Scan for the cell matching the given text and deliver its (X, Y) coordinate at center. 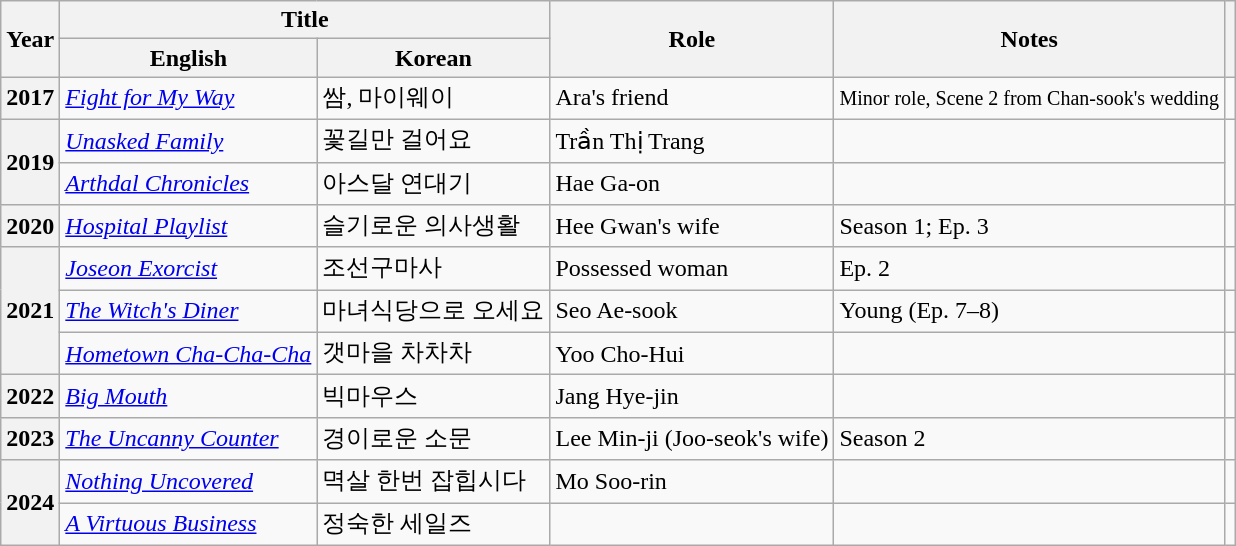
아스달 연대기 (434, 184)
Mo Soo-rin (692, 482)
A Virtuous Business (188, 524)
마녀식당으로 오세요 (434, 312)
Lee Min-ji (Joo-seok's wife) (692, 438)
Korean (434, 58)
Title (305, 20)
빅마우스 (434, 396)
Season 2 (1030, 438)
Notes (1030, 39)
2017 (30, 98)
Hometown Cha-Cha-Cha (188, 354)
Role (692, 39)
2022 (30, 396)
Hae Ga-on (692, 184)
꽃길만 걸어요 (434, 140)
정숙한 세일즈 (434, 524)
2020 (30, 226)
갯마을 차차차 (434, 354)
Year (30, 39)
English (188, 58)
Ara's friend (692, 98)
Hospital Playlist (188, 226)
경이로운 소문 (434, 438)
2019 (30, 162)
Possessed woman (692, 268)
Seo Ae-sook (692, 312)
2024 (30, 502)
쌈, 마이웨이 (434, 98)
슬기로운 의사생활 (434, 226)
The Uncanny Counter (188, 438)
Joseon Exorcist (188, 268)
조선구마사 (434, 268)
2021 (30, 311)
Unasked Family (188, 140)
Season 1; Ep. 3 (1030, 226)
Nothing Uncovered (188, 482)
Hee Gwan's wife (692, 226)
The Witch's Diner (188, 312)
Minor role, Scene 2 from Chan-sook's wedding (1030, 98)
Arthdal Chronicles (188, 184)
Ep. 2 (1030, 268)
Fight for My Way (188, 98)
멱살 한번 잡힙시다 (434, 482)
Yoo Cho-Hui (692, 354)
Trần Thị Trang (692, 140)
2023 (30, 438)
Big Mouth (188, 396)
Young (Ep. 7–8) (1030, 312)
Jang Hye-jin (692, 396)
